Return [x, y] of the center of cell containing provided text 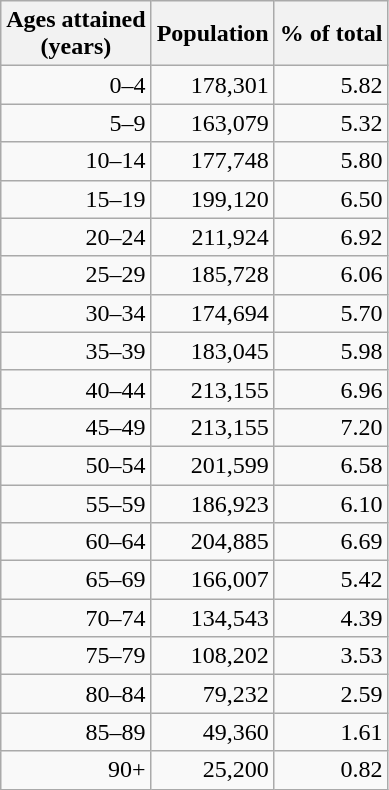
6.92 [331, 237]
75–79 [76, 656]
5–9 [76, 123]
201,599 [212, 465]
35–39 [76, 351]
40–44 [76, 389]
6.50 [331, 199]
177,748 [212, 161]
25,200 [212, 770]
6.10 [331, 503]
Population [212, 34]
211,924 [212, 237]
50–54 [76, 465]
5.70 [331, 313]
20–24 [76, 237]
174,694 [212, 313]
5.98 [331, 351]
5.80 [331, 161]
186,923 [212, 503]
6.58 [331, 465]
25–29 [76, 275]
6.06 [331, 275]
5.82 [331, 85]
55–59 [76, 503]
108,202 [212, 656]
163,079 [212, 123]
80–84 [76, 694]
60–64 [76, 542]
45–49 [76, 427]
4.39 [331, 618]
185,728 [212, 275]
5.32 [331, 123]
1.61 [331, 732]
70–74 [76, 618]
166,007 [212, 580]
134,543 [212, 618]
199,120 [212, 199]
0.82 [331, 770]
0–4 [76, 85]
Ages attained (years) [76, 34]
30–34 [76, 313]
6.96 [331, 389]
49,360 [212, 732]
6.69 [331, 542]
7.20 [331, 427]
10–14 [76, 161]
2.59 [331, 694]
85–89 [76, 732]
15–19 [76, 199]
79,232 [212, 694]
% of total [331, 34]
65–69 [76, 580]
204,885 [212, 542]
5.42 [331, 580]
183,045 [212, 351]
90+ [76, 770]
178,301 [212, 85]
3.53 [331, 656]
